Extract the [x, y] coordinate from the center of the cell holding the provided text.  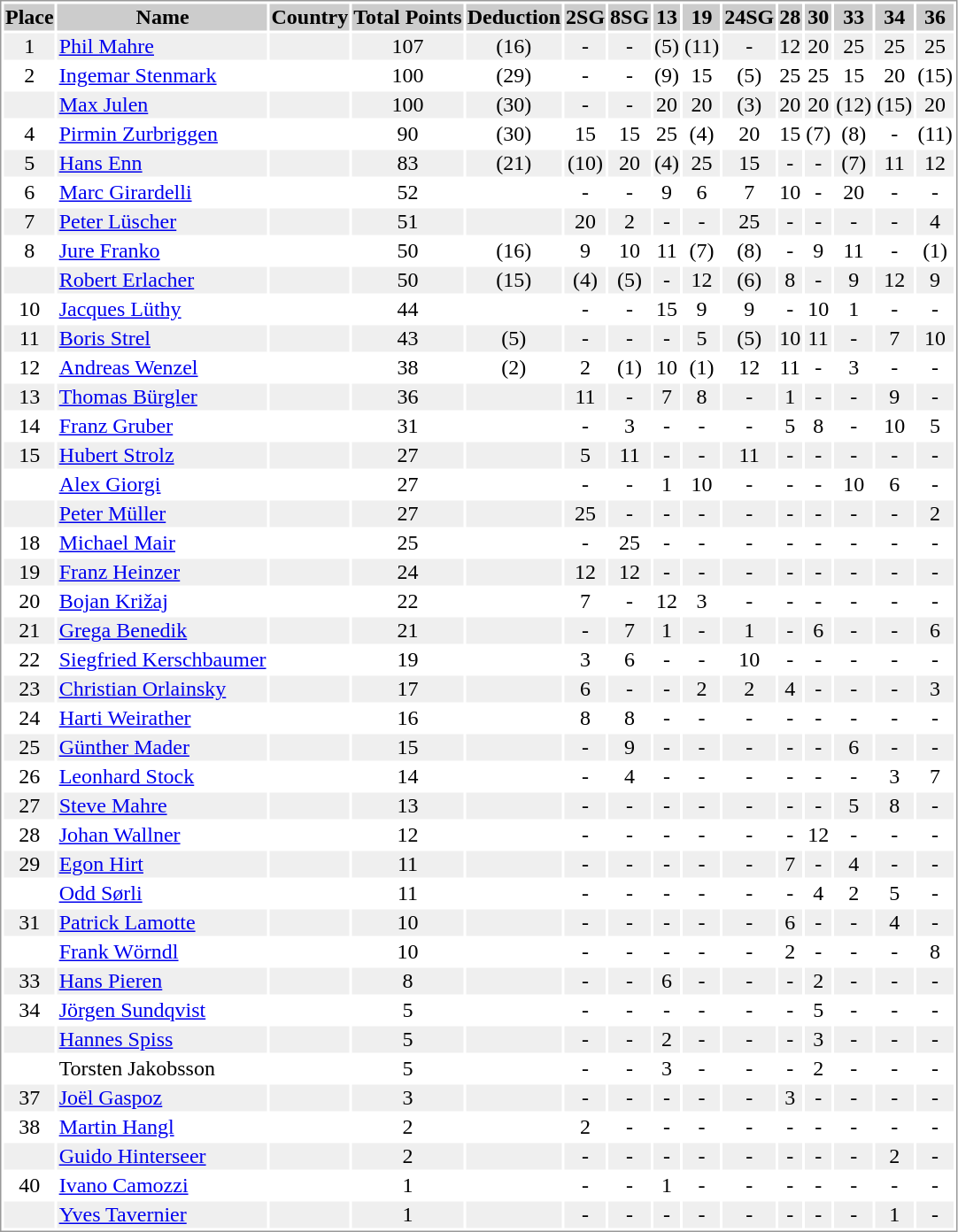
Pirmin Zurbriggen [163, 134]
2SG [586, 17]
Franz Gruber [163, 426]
Steve Mahre [163, 806]
Christian Orlainsky [163, 689]
Max Julen [163, 105]
Alex Giorgi [163, 484]
(3) [749, 105]
Ingemar Stenmark [163, 75]
40 [29, 1185]
52 [407, 192]
29 [29, 865]
18 [29, 543]
(9) [668, 75]
Peter Müller [163, 514]
Martin Hangl [163, 1127]
Robert Erlacher [163, 281]
Patrick Lamotte [163, 923]
Egon Hirt [163, 865]
(10) [586, 164]
Phil Mahre [163, 47]
30 [818, 17]
Jure Franko [163, 250]
Hubert Strolz [163, 456]
43 [407, 339]
Grega Benedik [163, 631]
(2) [514, 367]
Odd Sørli [163, 893]
Marc Girardelli [163, 192]
17 [407, 689]
107 [407, 47]
Siegfried Kerschbaumer [163, 659]
Torsten Jakobsson [163, 1068]
(6) [749, 281]
24SG [749, 17]
Bojan Križaj [163, 601]
Guido Hinterseer [163, 1157]
Ivano Camozzi [163, 1185]
Joël Gaspoz [163, 1098]
Günther Mader [163, 748]
37 [29, 1098]
Hannes Spiss [163, 1040]
Jörgen Sundqvist [163, 1010]
Frank Wörndl [163, 951]
Boris Strel [163, 339]
Leonhard Stock [163, 776]
Name [163, 17]
(21) [514, 164]
83 [407, 164]
Country [310, 17]
Deduction [514, 17]
23 [29, 689]
Thomas Bürgler [163, 397]
Hans Pieren [163, 982]
Peter Lüscher [163, 222]
(29) [514, 75]
26 [29, 776]
Hans Enn [163, 164]
Total Points [407, 17]
Johan Wallner [163, 835]
Harti Weirather [163, 718]
51 [407, 222]
90 [407, 134]
Andreas Wenzel [163, 367]
8SG [630, 17]
Michael Mair [163, 543]
Place [29, 17]
Jacques Lüthy [163, 309]
16 [407, 718]
(12) [854, 105]
Yves Tavernier [163, 1215]
44 [407, 309]
Franz Heinzer [163, 573]
